Identify which cell holds the provided text, then report its (x, y) central coordinate. 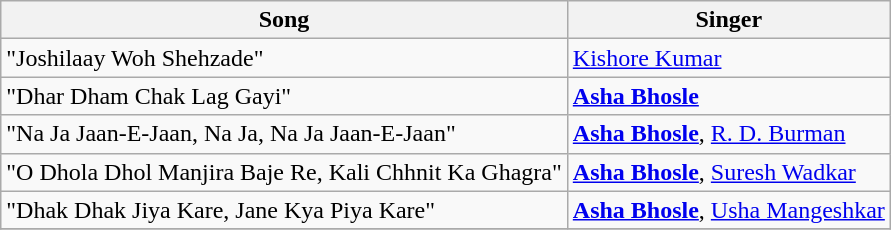
Asha Bhosle (728, 96)
"Joshilaay Woh Shehzade" (284, 58)
Kishore Kumar (728, 58)
Song (284, 20)
Asha Bhosle, R. D. Burman (728, 134)
Singer (728, 20)
"Na Ja Jaan-E-Jaan, Na Ja, Na Ja Jaan-E-Jaan" (284, 134)
"O Dhola Dhol Manjira Baje Re, Kali Chhnit Ka Ghagra" (284, 172)
"Dhar Dham Chak Lag Gayi" (284, 96)
Asha Bhosle, Usha Mangeshkar (728, 210)
"Dhak Dhak Jiya Kare, Jane Kya Piya Kare" (284, 210)
Asha Bhosle, Suresh Wadkar (728, 172)
